Capture the cell that displays the provided text and extract its [x, y] central coordinate. 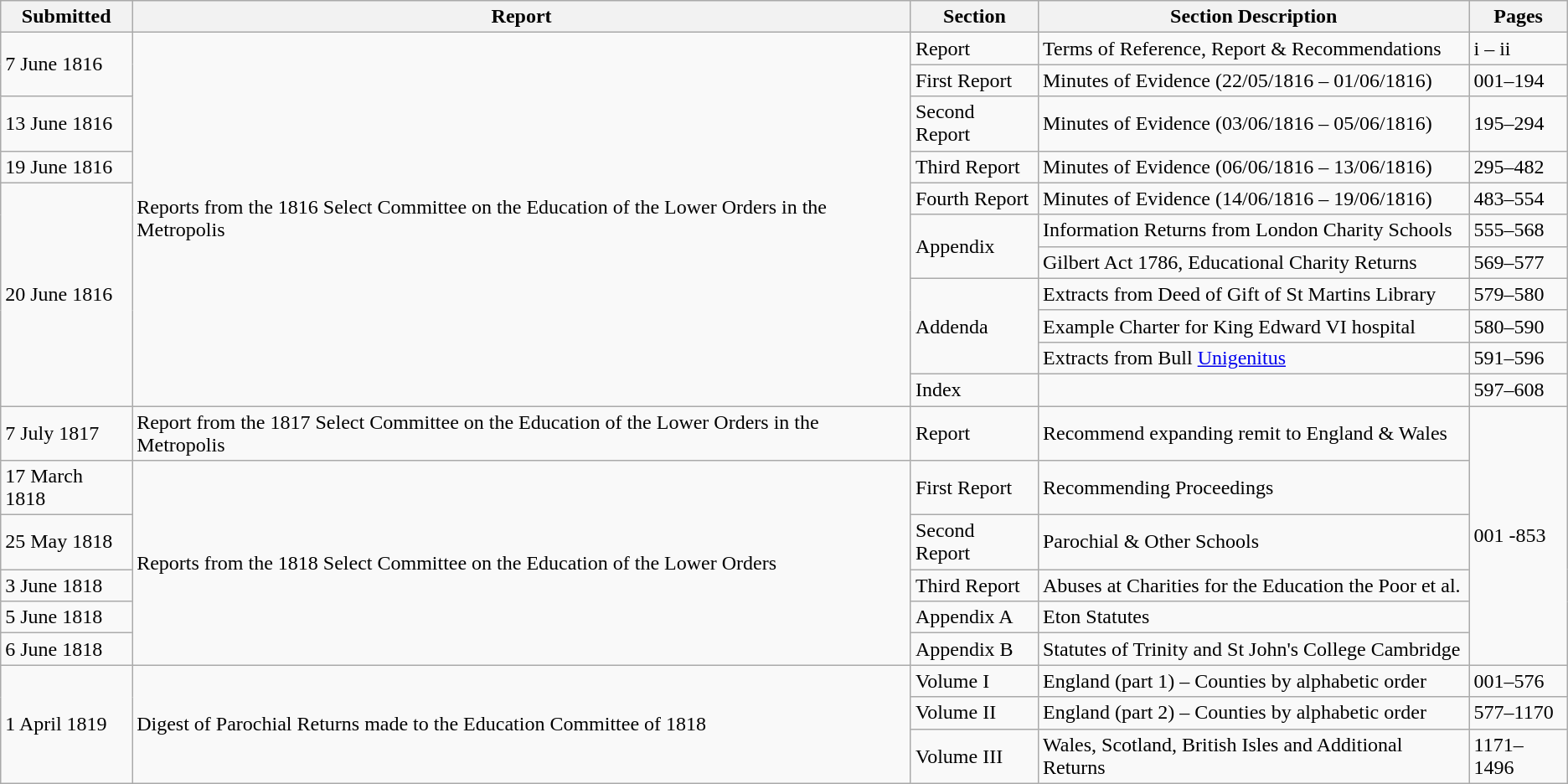
3 June 1818 [67, 585]
20 June 1816 [67, 294]
Recommend expanding remit to England & Wales [1253, 432]
i – ii [1518, 49]
Minutes of Evidence (03/06/1816 – 05/06/1816) [1253, 124]
Section Description [1253, 17]
555–568 [1518, 230]
Report from the 1817 Select Committee on the Education of the Lower Orders in the Metropolis [522, 432]
Example Charter for King Edward VI hospital [1253, 326]
Reports from the 1816 Select Committee on the Education of the Lower Orders in the Metropolis [522, 219]
Pages [1518, 17]
Digest of Parochial Returns made to the Education Committee of 1818 [522, 724]
England (part 1) – Counties by alphabetic order [1253, 681]
Gilbert Act 1786, Educational Charity Returns [1253, 262]
597–608 [1518, 389]
5 June 1818 [67, 617]
Information Returns from London Charity Schools [1253, 230]
Terms of Reference, Report & Recommendations [1253, 49]
19 June 1816 [67, 167]
Appendix A [974, 617]
001 -853 [1518, 534]
17 March 1818 [67, 487]
Volume III [974, 756]
Volume II [974, 713]
001–576 [1518, 681]
Reports from the 1818 Select Committee on the Education of the Lower Orders [522, 563]
Volume I [974, 681]
001–194 [1518, 80]
195–294 [1518, 124]
577–1170 [1518, 713]
Wales, Scotland, British Isles and Additional Returns [1253, 756]
13 June 1816 [67, 124]
Extracts from Deed of Gift of St Martins Library [1253, 294]
Recommending Proceedings [1253, 487]
6 June 1818 [67, 649]
Appendix [974, 246]
Appendix B [974, 649]
Fourth Report [974, 199]
Index [974, 389]
580–590 [1518, 326]
England (part 2) – Counties by alphabetic order [1253, 713]
Eton Statutes [1253, 617]
Minutes of Evidence (14/06/1816 – 19/06/1816) [1253, 199]
Extracts from Bull Unigenitus [1253, 358]
569–577 [1518, 262]
Addenda [974, 326]
1171–1496 [1518, 756]
Section [974, 17]
Minutes of Evidence (22/05/1816 – 01/06/1816) [1253, 80]
591–596 [1518, 358]
Abuses at Charities for the Education the Poor et al. [1253, 585]
Statutes of Trinity and St John's College Cambridge [1253, 649]
7 July 1817 [67, 432]
295–482 [1518, 167]
Minutes of Evidence (06/06/1816 – 13/06/1816) [1253, 167]
579–580 [1518, 294]
7 June 1816 [67, 64]
483–554 [1518, 199]
Parochial & Other Schools [1253, 543]
1 April 1819 [67, 724]
Submitted [67, 17]
25 May 1818 [67, 543]
